Capture the cell that displays the provided text and extract its [x, y] central coordinate. 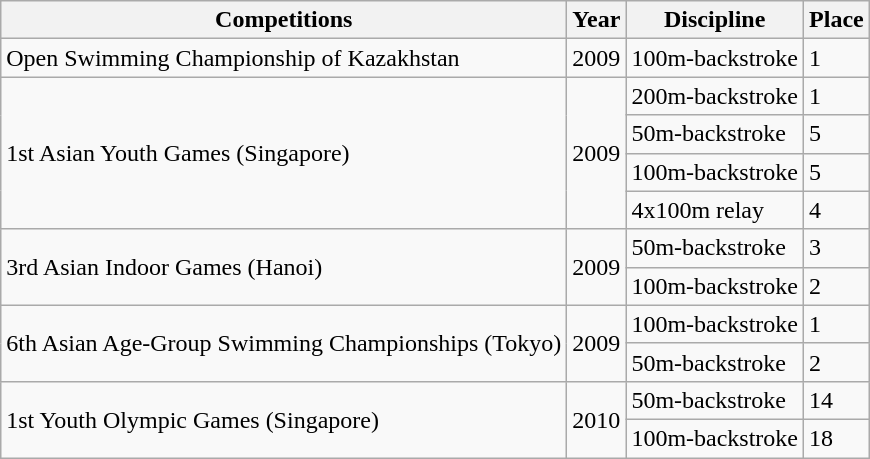
14 [837, 400]
Year [596, 20]
18 [837, 438]
3 [837, 248]
2010 [596, 419]
Open Swimming Championship of Kazakhstan [284, 58]
Discipline [715, 20]
6th Asian Age-Group Swimming Championships (Tokyo) [284, 343]
3rd Asian Indoor Games (Hanoi) [284, 267]
1st Asian Youth Games (Singapore) [284, 153]
4x100m relay [715, 210]
200m-backstroke [715, 96]
4 [837, 210]
1st Youth Olympic Games (Singapore) [284, 419]
Competitions [284, 20]
Place [837, 20]
